Capture the cell that displays the provided text and extract its [X, Y] central coordinate. 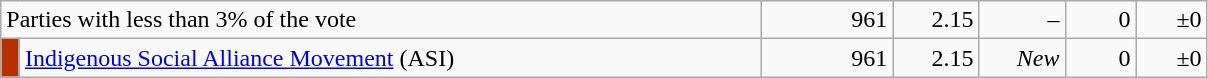
Parties with less than 3% of the vote [382, 20]
– [1022, 20]
New [1022, 58]
Indigenous Social Alliance Movement (ASI) [390, 58]
